From the cell containing the given text, extract its center point as [x, y] coordinate. 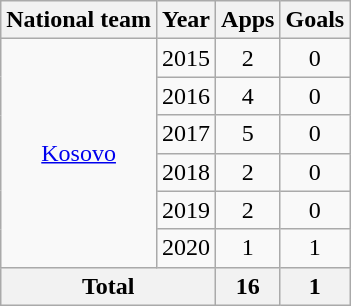
Apps [248, 20]
Total [108, 286]
Kosovo [79, 153]
2017 [186, 134]
5 [248, 134]
2019 [186, 210]
2018 [186, 172]
Goals [315, 20]
16 [248, 286]
2016 [186, 96]
National team [79, 20]
2020 [186, 248]
Year [186, 20]
2015 [186, 58]
4 [248, 96]
